For the text-containing cell, return its midpoint in (X, Y) coordinate format. 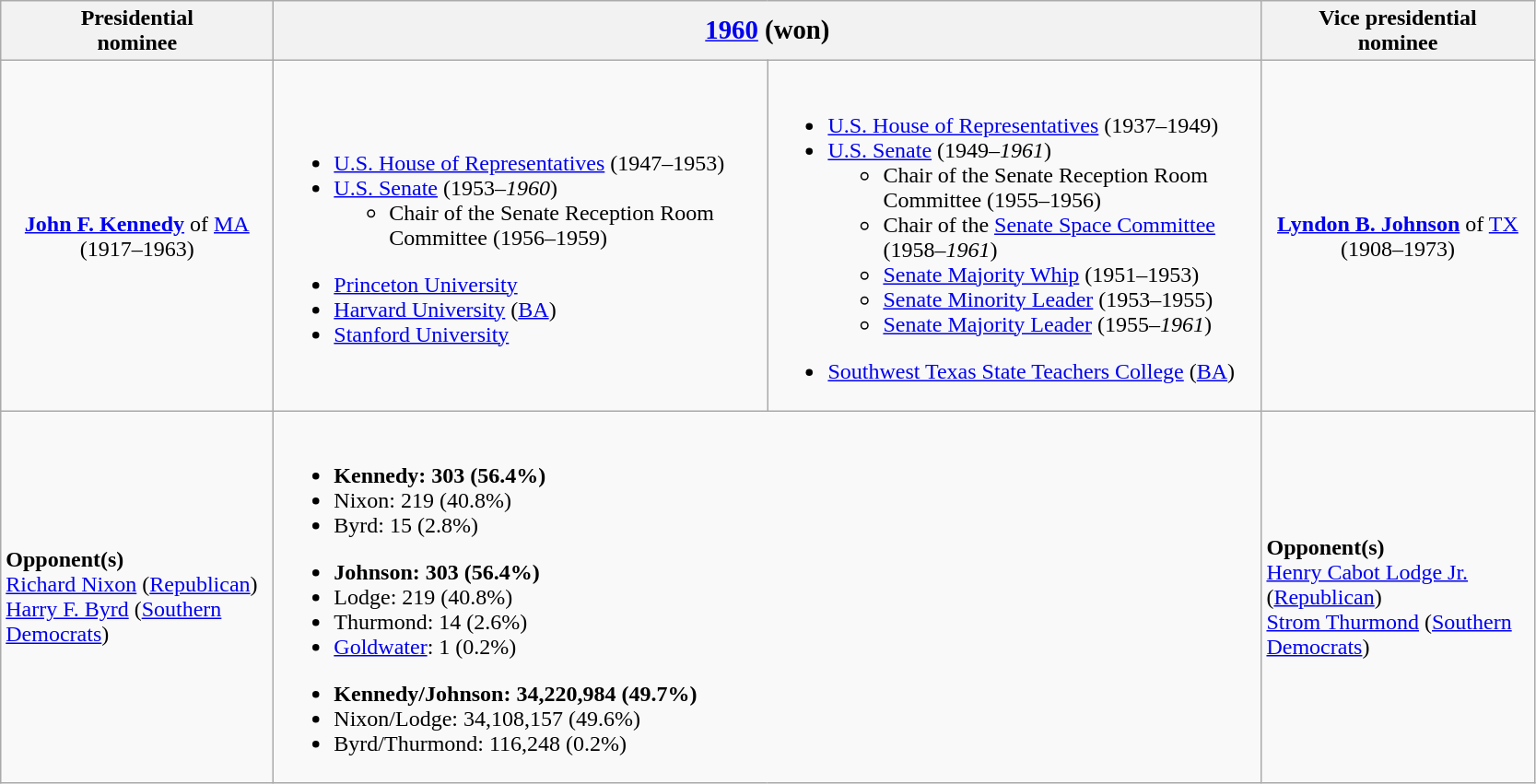
Presidentialnominee (137, 31)
John F. Kennedy of MA(1917–1963) (137, 236)
Lyndon B. Johnson of TX(1908–1973) (1398, 236)
Vice presidentialnominee (1398, 31)
Opponent(s)Richard Nixon (Republican)Harry F. Byrd (SouthernDemocrats) (137, 597)
1960 (won) (768, 31)
Opponent(s)Henry Cabot Lodge Jr. (Republican)Strom Thurmond (SouthernDemocrats) (1398, 597)
